Provide the (X, Y) coordinate of the cell's center where the given text is located.  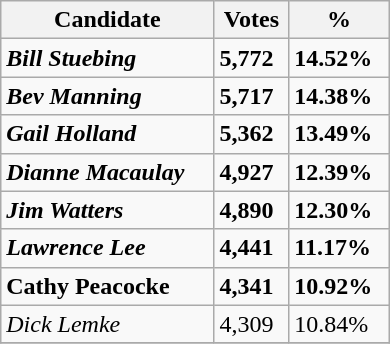
12.39% (339, 172)
14.52% (339, 58)
Bev Manning (108, 96)
Candidate (108, 20)
4,341 (252, 286)
Dick Lemke (108, 324)
Bill Stuebing (108, 58)
10.84% (339, 324)
Gail Holland (108, 134)
Lawrence Lee (108, 248)
4,309 (252, 324)
10.92% (339, 286)
4,927 (252, 172)
% (339, 20)
5,772 (252, 58)
4,890 (252, 210)
Dianne Macaulay (108, 172)
Jim Watters (108, 210)
Votes (252, 20)
11.17% (339, 248)
5,717 (252, 96)
Cathy Peacocke (108, 286)
5,362 (252, 134)
12.30% (339, 210)
14.38% (339, 96)
4,441 (252, 248)
13.49% (339, 134)
